Return (X, Y) of the center of cell containing provided text 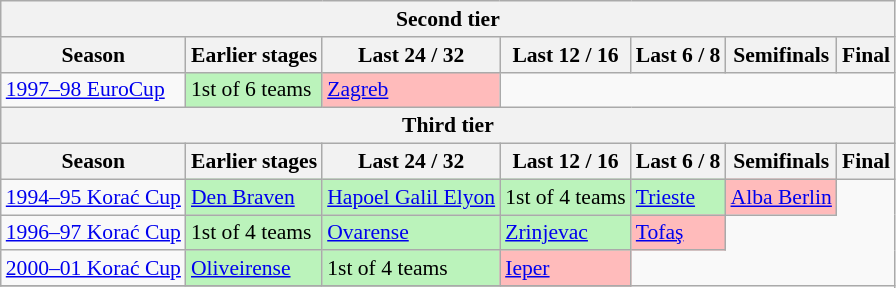
1st of 6 teams (254, 90)
1994–95 Korać Cup (94, 197)
Ovarense (411, 233)
Oliveirense (254, 269)
Hapoel Galil Elyon (411, 197)
Alba Berlin (780, 197)
1996–97 Korać Cup (94, 233)
Trieste (678, 197)
Zrinjevac (566, 233)
Ieper (566, 269)
1997–98 EuroCup (94, 90)
Zagreb (411, 90)
Tofaş (678, 233)
Third tier (448, 126)
Second tier (448, 19)
Den Braven (254, 197)
2000–01 Korać Cup (94, 269)
